Return (X, Y) of the center of cell containing provided text 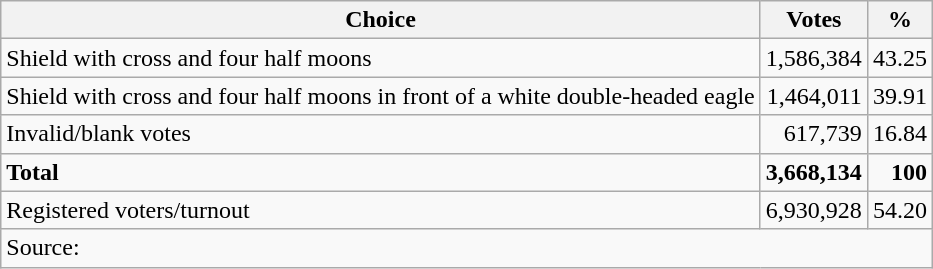
16.84 (900, 134)
54.20 (900, 210)
100 (900, 172)
Choice (381, 20)
39.91 (900, 96)
1,464,011 (814, 96)
Registered voters/turnout (381, 210)
6,930,928 (814, 210)
617,739 (814, 134)
Source: (467, 248)
Votes (814, 20)
43.25 (900, 58)
Shield with cross and four half moons in front of a white double-headed eagle (381, 96)
Invalid/blank votes (381, 134)
3,668,134 (814, 172)
Total (381, 172)
% (900, 20)
Shield with cross and four half moons (381, 58)
1,586,384 (814, 58)
